Detect which cell encompasses the target text, then output its (x, y) center coordinate. 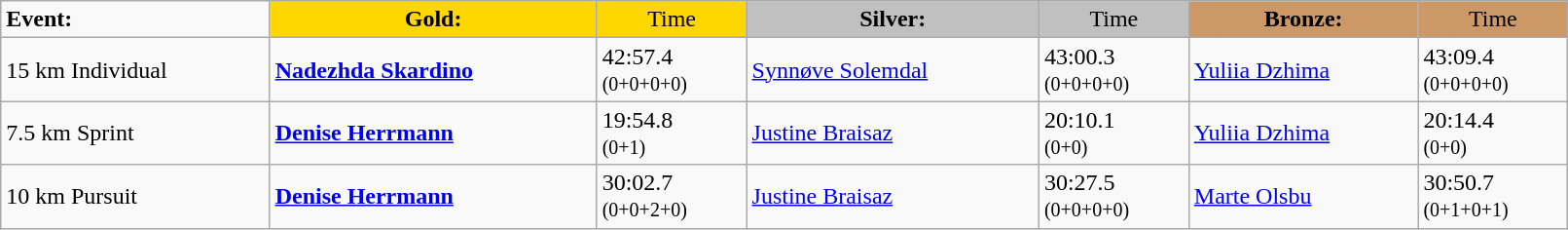
Bronze: (1303, 19)
30:27.5(0+0+0+0) (1113, 197)
Event: (135, 19)
Nadezhda Skardino (433, 70)
42:57.4 (0+0+0+0) (672, 70)
43:09.4 (0+0+0+0) (1493, 70)
Silver: (893, 19)
20:10.1(0+0) (1113, 133)
30:50.7(0+1+0+1) (1493, 197)
Gold: (433, 19)
30:02.7(0+0+2+0) (672, 197)
15 km Individual (135, 70)
Marte Olsbu (1303, 197)
20:14.4(0+0) (1493, 133)
19:54.8(0+1) (672, 133)
10 km Pursuit (135, 197)
7.5 km Sprint (135, 133)
43:00.3 (0+0+0+0) (1113, 70)
Synnøve Solemdal (893, 70)
